Extract the [X, Y] coordinate from the center of the cell holding the provided text.  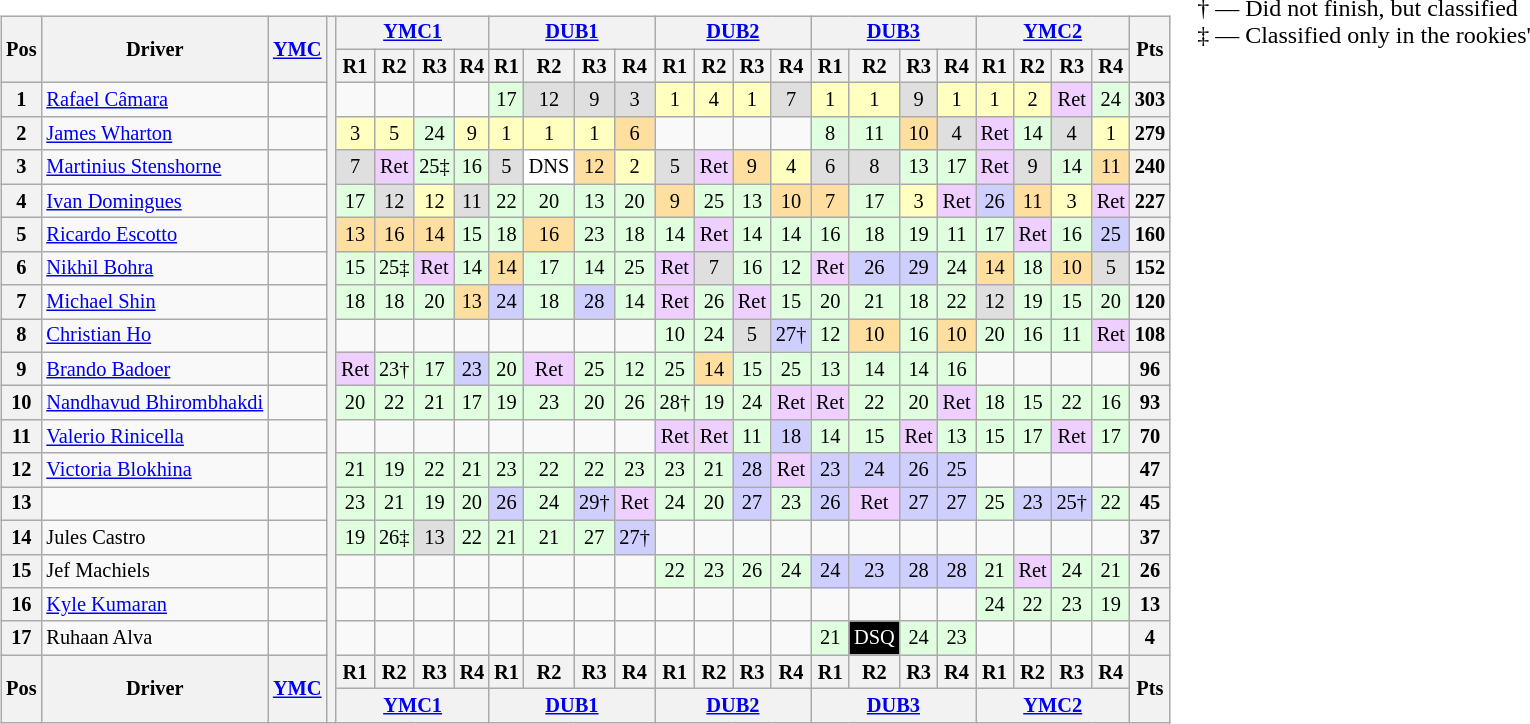
Jules Castro [154, 537]
Martinius Stenshorne [154, 167]
108 [1150, 336]
Nandhavud Bhirombhakdi [154, 403]
152 [1150, 268]
DSQ [874, 638]
120 [1150, 302]
29 [919, 268]
Ruhaan Alva [154, 638]
240 [1150, 167]
James Wharton [154, 134]
Brando Badoer [154, 369]
96 [1150, 369]
45 [1150, 504]
Kyle Kumaran [154, 605]
160 [1150, 235]
Ivan Domingues [154, 201]
70 [1150, 437]
279 [1150, 134]
Nikhil Bohra [154, 268]
29† [594, 504]
Victoria Blokhina [154, 470]
Rafael Câmara [154, 100]
Ricardo Escotto [154, 235]
93 [1150, 403]
Valerio Rinicella [154, 437]
23† [394, 369]
Christian Ho [154, 336]
25† [1072, 504]
303 [1150, 100]
227 [1150, 201]
DNS [549, 167]
47 [1150, 470]
26‡ [394, 537]
Michael Shin [154, 302]
37 [1150, 537]
28† [675, 403]
Jef Machiels [154, 571]
